Locate the cell with the specified text and output its [x, y] center coordinate. 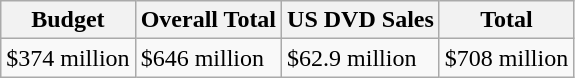
US DVD Sales [361, 20]
Total [506, 20]
$708 million [506, 58]
$646 million [208, 58]
Overall Total [208, 20]
$374 million [68, 58]
$62.9 million [361, 58]
Budget [68, 20]
